Identify which cell holds the provided text, then report its (x, y) central coordinate. 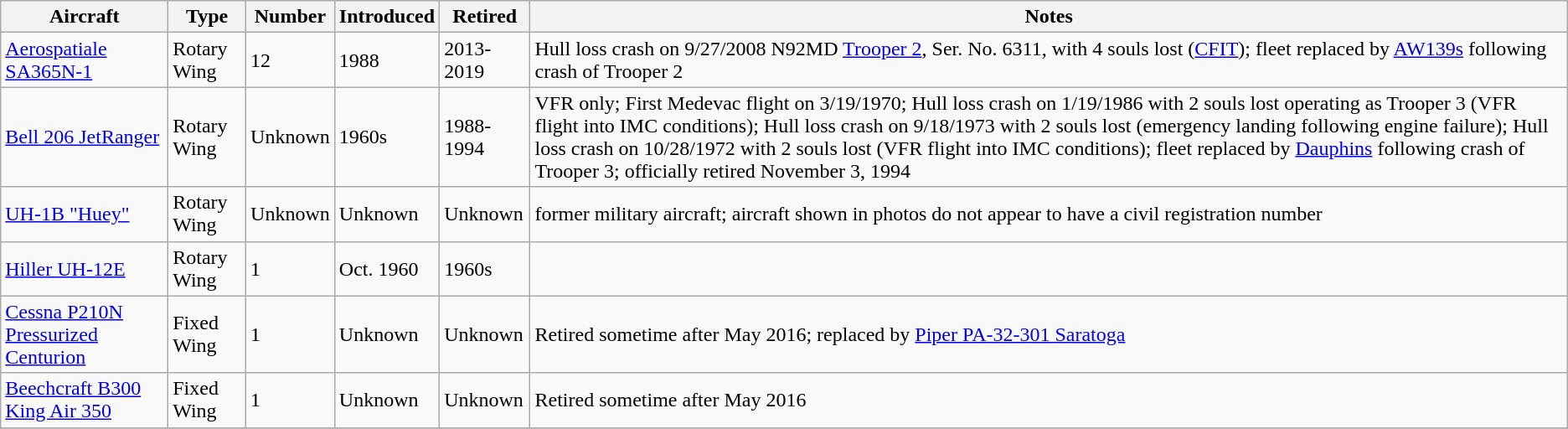
Type (208, 17)
Aerospatiale SA365N-1 (85, 60)
Hiller UH-12E (85, 268)
Retired (485, 17)
1988-1994 (485, 137)
2013-2019 (485, 60)
Retired sometime after May 2016 (1049, 401)
12 (291, 60)
Retired sometime after May 2016; replaced by Piper PA-32-301 Saratoga (1049, 334)
Cessna P210N Pressurized Centurion (85, 334)
former military aircraft; aircraft shown in photos do not appear to have a civil registration number (1049, 214)
Bell 206 JetRanger (85, 137)
Aircraft (85, 17)
Introduced (387, 17)
Beechcraft B300 King Air 350 (85, 401)
Oct. 1960 (387, 268)
Notes (1049, 17)
Number (291, 17)
1988 (387, 60)
Hull loss crash on 9/27/2008 N92MD Trooper 2, Ser. No. 6311, with 4 souls lost (CFIT); fleet replaced by AW139s following crash of Trooper 2 (1049, 60)
UH-1B "Huey" (85, 214)
